Scan for the cell matching the given text and deliver its (X, Y) coordinate at center. 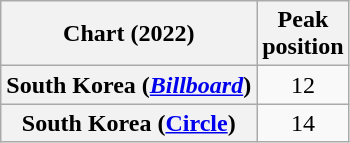
14 (303, 123)
Chart (2022) (129, 34)
Peakposition (303, 34)
12 (303, 85)
South Korea (Circle) (129, 123)
South Korea (Billboard) (129, 85)
